Return the (x, y) coordinate for the center point of the cell that contains the specified text.  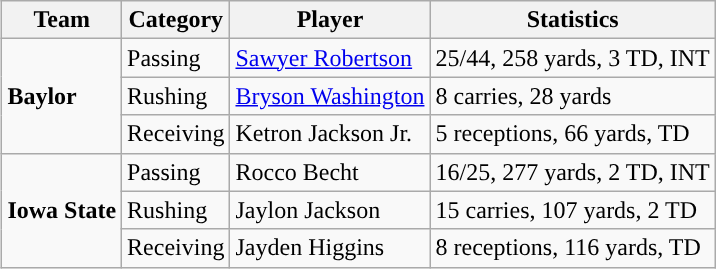
Team (62, 20)
8 receptions, 116 yards, TD (572, 248)
Category (176, 20)
25/44, 258 yards, 3 TD, INT (572, 58)
Sawyer Robertson (330, 58)
5 receptions, 66 yards, TD (572, 134)
Jayden Higgins (330, 248)
Jaylon Jackson (330, 210)
Iowa State (62, 210)
16/25, 277 yards, 2 TD, INT (572, 172)
8 carries, 28 yards (572, 96)
Statistics (572, 20)
Ketron Jackson Jr. (330, 134)
Baylor (62, 96)
Rocco Becht (330, 172)
Bryson Washington (330, 96)
15 carries, 107 yards, 2 TD (572, 210)
Player (330, 20)
